Capture the cell that displays the provided text and extract its (X, Y) central coordinate. 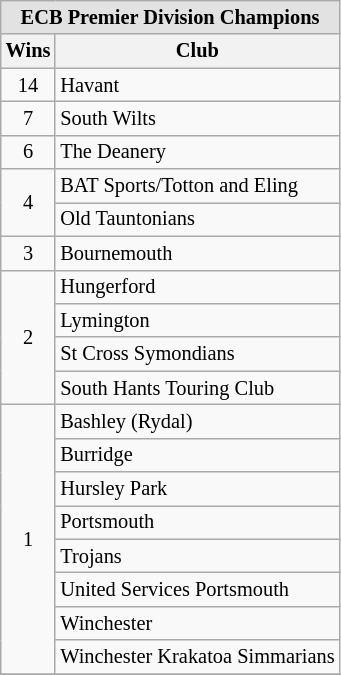
3 (28, 253)
6 (28, 152)
Wins (28, 51)
BAT Sports/Totton and Eling (197, 186)
South Hants Touring Club (197, 388)
2 (28, 338)
ECB Premier Division Champions (170, 17)
Portsmouth (197, 522)
United Services Portsmouth (197, 589)
St Cross Symondians (197, 354)
4 (28, 202)
Hungerford (197, 287)
Bashley (Rydal) (197, 421)
Club (197, 51)
Winchester Krakatoa Simmarians (197, 657)
Burridge (197, 455)
Hursley Park (197, 489)
Old Tauntonians (197, 219)
14 (28, 85)
South Wilts (197, 118)
Lymington (197, 320)
Winchester (197, 623)
Trojans (197, 556)
Bournemouth (197, 253)
1 (28, 538)
7 (28, 118)
The Deanery (197, 152)
Havant (197, 85)
